Find where the given text appears and provide that cell's center as [x, y] coordinate. 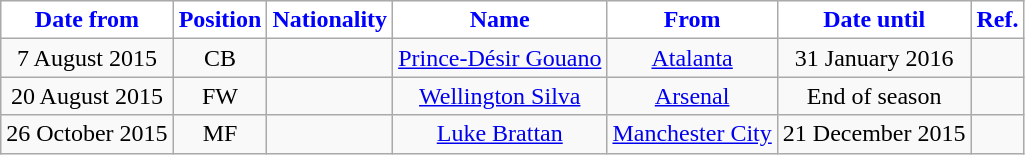
20 August 2015 [87, 96]
Luke Brattan [500, 134]
26 October 2015 [87, 134]
MF [220, 134]
Atalanta [692, 58]
7 August 2015 [87, 58]
Date until [874, 20]
Name [500, 20]
Date from [87, 20]
CB [220, 58]
Ref. [998, 20]
Arsenal [692, 96]
Manchester City [692, 134]
Position [220, 20]
21 December 2015 [874, 134]
From [692, 20]
Wellington Silva [500, 96]
Nationality [330, 20]
31 January 2016 [874, 58]
FW [220, 96]
End of season [874, 96]
Prince-Désir Gouano [500, 58]
